Return the [X, Y] coordinate for the center point of the cell that contains the specified text.  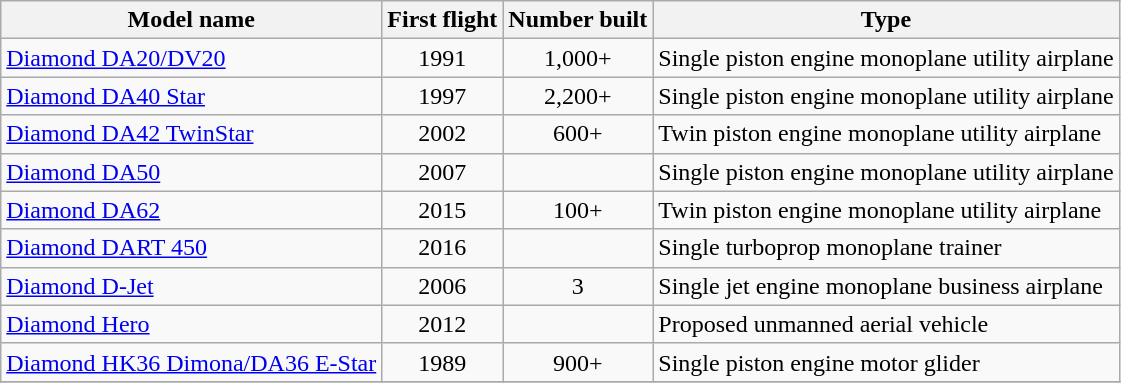
2,200+ [578, 96]
2012 [442, 324]
Diamond Hero [192, 324]
Diamond DA40 Star [192, 96]
1997 [442, 96]
3 [578, 286]
Diamond DA62 [192, 210]
2015 [442, 210]
Number built [578, 20]
1989 [442, 362]
Model name [192, 20]
Diamond DA20/DV20 [192, 58]
Single turboprop monoplane trainer [886, 248]
Diamond DA50 [192, 172]
Proposed unmanned aerial vehicle [886, 324]
1,000+ [578, 58]
600+ [578, 134]
Type [886, 20]
Diamond DA42 TwinStar [192, 134]
2016 [442, 248]
1991 [442, 58]
Diamond DART 450 [192, 248]
Diamond D-Jet [192, 286]
2006 [442, 286]
Diamond HK36 Dimona/DA36 E-Star [192, 362]
900+ [578, 362]
Single piston engine motor glider [886, 362]
First flight [442, 20]
2007 [442, 172]
100+ [578, 210]
2002 [442, 134]
Single jet engine monoplane business airplane [886, 286]
